Output the [x, y] coordinate of the center of the cell containing the given text.  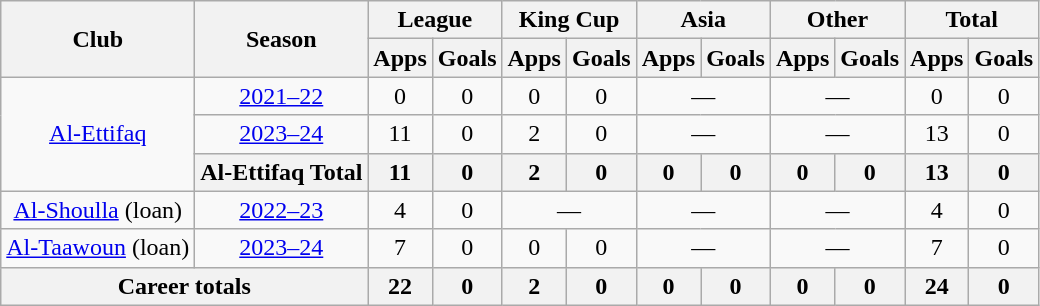
King Cup [569, 20]
Asia [703, 20]
Al-Shoulla (loan) [98, 210]
League [435, 20]
2021–22 [282, 96]
Club [98, 39]
Career totals [184, 286]
Al-Taawoun (loan) [98, 248]
Other [837, 20]
22 [400, 286]
Total [972, 20]
Season [282, 39]
Al-Ettifaq [98, 134]
Al-Ettifaq Total [282, 172]
24 [937, 286]
2022–23 [282, 210]
